From the cell containing the given text, extract its center point as [x, y] coordinate. 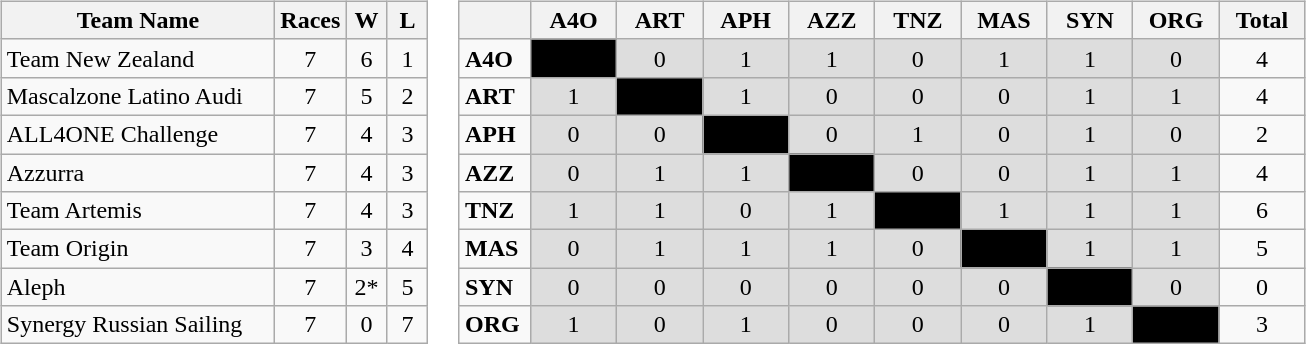
Team New Zealand [138, 58]
Races [310, 20]
Total [1262, 20]
Azzurra [138, 173]
Aleph [138, 287]
Team Name [138, 20]
2* [366, 287]
W [366, 20]
Synergy Russian Sailing [138, 325]
Team Origin [138, 249]
L [408, 20]
ALL4ONE Challenge [138, 134]
Mascalzone Latino Audi [138, 96]
Team Artemis [138, 211]
